Capture the cell that displays the provided text and extract its (X, Y) central coordinate. 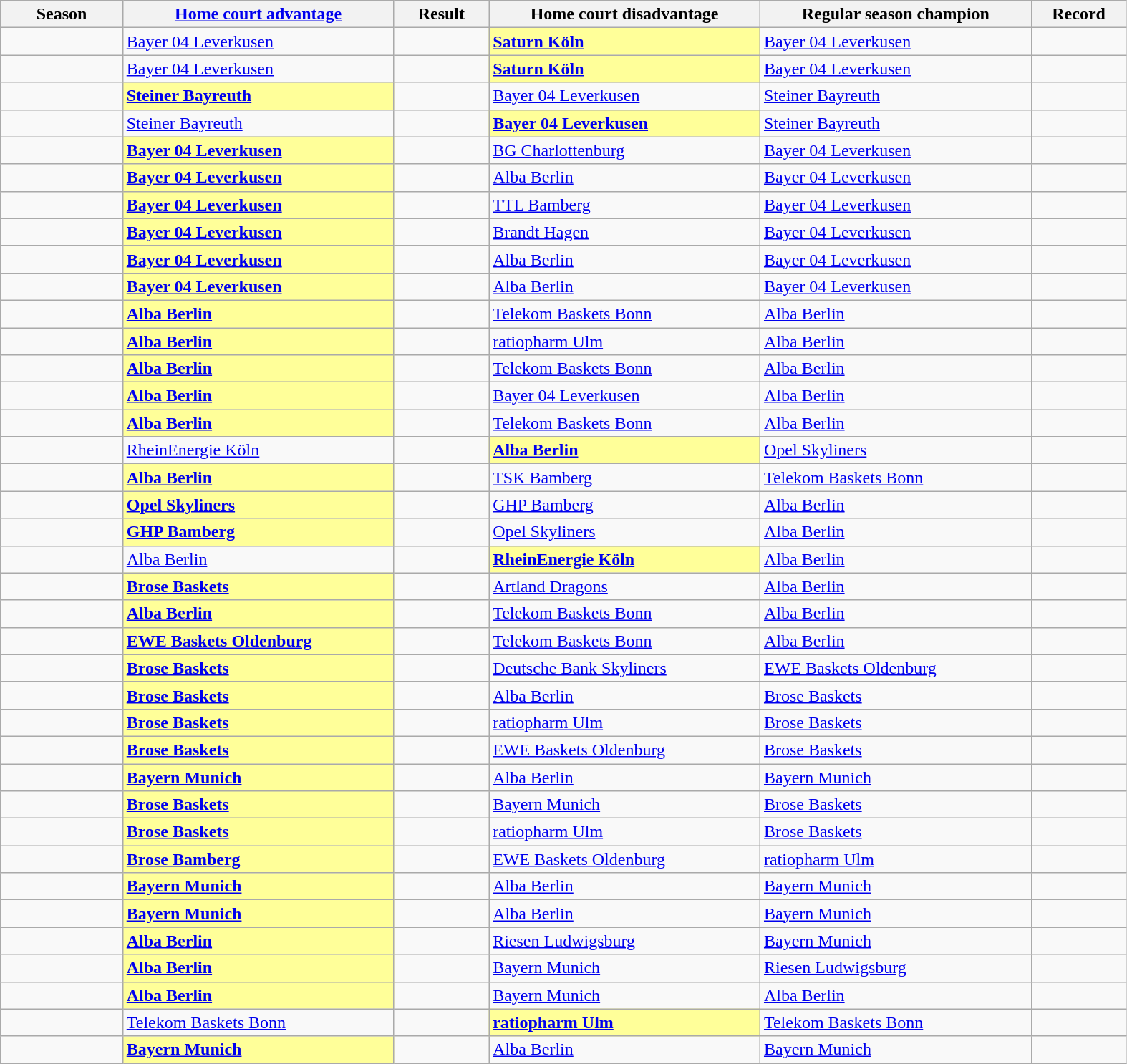
Home court disadvantage (624, 14)
Result (441, 14)
Brose Bamberg (258, 859)
BG Charlottenburg (624, 150)
Home court advantage (258, 14)
Artland Dragons (624, 586)
Season (62, 14)
Deutsche Bank Skyliners (624, 668)
Regular season champion (895, 14)
Record (1078, 14)
TTL Bamberg (624, 205)
TSK Bamberg (624, 478)
Brandt Hagen (624, 232)
